Capture the cell that displays the provided text and extract its [X, Y] central coordinate. 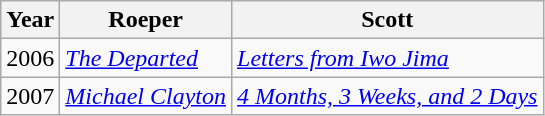
Scott [388, 20]
The Departed [146, 58]
Michael Clayton [146, 96]
Year [30, 20]
Roeper [146, 20]
2007 [30, 96]
2006 [30, 58]
Letters from Iwo Jima [388, 58]
4 Months, 3 Weeks, and 2 Days [388, 96]
